Pinpoint the cell where the given text exists, returning its [X, Y] midpoint coordinate. 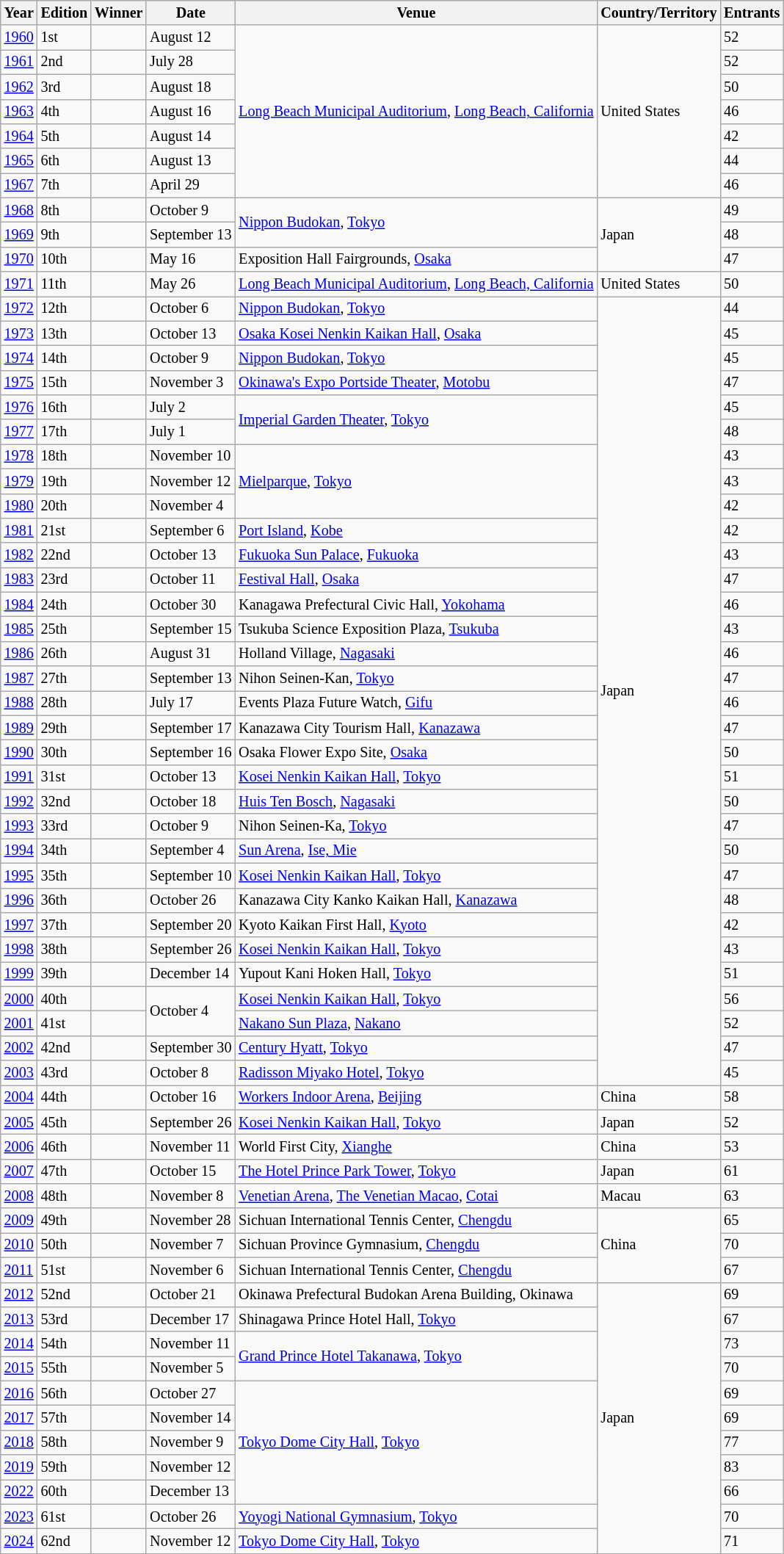
12th [65, 309]
1971 [19, 284]
35th [65, 876]
Venetian Arena, The Venetian Macao, Cotai [415, 1196]
1963 [19, 112]
2019 [19, 1467]
2022 [19, 1492]
1977 [19, 433]
54th [65, 1345]
Winner [119, 13]
Nihon Seinen-Kan, Tokyo [415, 679]
October 6 [191, 309]
October 8 [191, 1073]
1997 [19, 925]
October 4 [191, 1012]
Workers Indoor Arena, Beijing [415, 1098]
1991 [19, 778]
50th [65, 1246]
43rd [65, 1073]
October 30 [191, 605]
51st [65, 1271]
Imperial Garden Theater, Tokyo [415, 420]
December 14 [191, 975]
2014 [19, 1345]
49 [752, 211]
2012 [19, 1295]
44th [65, 1098]
6th [65, 162]
1965 [19, 162]
May 16 [191, 260]
1994 [19, 851]
36th [65, 900]
66 [752, 1492]
Year [19, 13]
1st [65, 38]
1985 [19, 629]
Yupout Kani Hoken Hall, Tokyo [415, 975]
2003 [19, 1073]
Macau [659, 1196]
September 20 [191, 925]
August 31 [191, 654]
73 [752, 1345]
October 11 [191, 580]
1969 [19, 235]
1961 [19, 62]
32nd [65, 802]
Century Hyatt, Tokyo [415, 1049]
38th [65, 950]
August 18 [191, 87]
13th [65, 334]
52nd [65, 1295]
9th [65, 235]
1996 [19, 900]
Mielparque, Tokyo [415, 482]
1998 [19, 950]
2007 [19, 1172]
Exposition Hall Fairgrounds, Osaka [415, 260]
2nd [65, 62]
July 17 [191, 704]
1984 [19, 605]
1979 [19, 482]
1974 [19, 358]
November 3 [191, 383]
29th [65, 728]
60th [65, 1492]
49th [65, 1221]
2015 [19, 1369]
2008 [19, 1196]
Events Plaza Future Watch, Gifu [415, 704]
26th [65, 654]
31st [65, 778]
65 [752, 1221]
November 8 [191, 1196]
2011 [19, 1271]
56th [65, 1394]
2005 [19, 1123]
Nihon Seinen-Ka, Tokyo [415, 827]
November 5 [191, 1369]
April 29 [191, 186]
1962 [19, 87]
September 4 [191, 851]
21st [65, 531]
Holland Village, Nagasaki [415, 654]
September 15 [191, 629]
1970 [19, 260]
Festival Hall, Osaka [415, 580]
8th [65, 211]
2024 [19, 1542]
53rd [65, 1320]
37th [65, 925]
December 13 [191, 1492]
Tsukuba Science Exposition Plaza, Tsukuba [415, 629]
Venue [415, 13]
41st [65, 1024]
1988 [19, 704]
Grand Prince Hotel Takanawa, Tokyo [415, 1357]
45th [65, 1123]
October 18 [191, 802]
24th [65, 605]
Shinagawa Prince Hotel Hall, Tokyo [415, 1320]
October 27 [191, 1394]
28th [65, 704]
December 17 [191, 1320]
November 9 [191, 1443]
4th [65, 112]
2010 [19, 1246]
September 17 [191, 728]
15th [65, 383]
1972 [19, 309]
August 14 [191, 137]
1989 [19, 728]
61st [65, 1517]
34th [65, 851]
1987 [19, 679]
Port Island, Kobe [415, 531]
2000 [19, 1000]
2009 [19, 1221]
1982 [19, 556]
World First City, Xianghe [415, 1147]
May 26 [191, 284]
November 7 [191, 1246]
14th [65, 358]
July 2 [191, 408]
19th [65, 482]
Kanazawa City Kanko Kaikan Hall, Kanazawa [415, 900]
1968 [19, 211]
Sichuan Province Gymnasium, Chengdu [415, 1246]
1981 [19, 531]
22nd [65, 556]
83 [752, 1467]
2016 [19, 1394]
The Hotel Prince Park Tower, Tokyo [415, 1172]
2018 [19, 1443]
November 28 [191, 1221]
3rd [65, 87]
58 [752, 1098]
40th [65, 1000]
July 1 [191, 433]
1983 [19, 580]
1980 [19, 506]
1975 [19, 383]
August 13 [191, 162]
48th [65, 1196]
56 [752, 1000]
25th [65, 629]
2023 [19, 1517]
1964 [19, 137]
August 12 [191, 38]
23rd [65, 580]
1967 [19, 186]
5th [65, 137]
Sun Arena, Ise, Mie [415, 851]
2001 [19, 1024]
63 [752, 1196]
October 15 [191, 1172]
October 16 [191, 1098]
62nd [65, 1542]
18th [65, 457]
September 16 [191, 753]
1976 [19, 408]
39th [65, 975]
1999 [19, 975]
Date [191, 13]
September 10 [191, 876]
16th [65, 408]
November 14 [191, 1418]
Okinawa Prefectural Budokan Arena Building, Okinawa [415, 1295]
1960 [19, 38]
71 [752, 1542]
Osaka Kosei Nenkin Kaikan Hall, Osaka [415, 334]
46th [65, 1147]
Osaka Flower Expo Site, Osaka [415, 753]
November 6 [191, 1271]
Entrants [752, 13]
27th [65, 679]
7th [65, 186]
2017 [19, 1418]
September 30 [191, 1049]
Fukuoka Sun Palace, Fukuoka [415, 556]
17th [65, 433]
58th [65, 1443]
Edition [65, 13]
November 4 [191, 506]
August 16 [191, 112]
2006 [19, 1147]
1978 [19, 457]
59th [65, 1467]
2004 [19, 1098]
July 28 [191, 62]
Kanazawa City Tourism Hall, Kanazawa [415, 728]
47th [65, 1172]
Okinawa's Expo Portside Theater, Motobu [415, 383]
Huis Ten Bosch, Nagasaki [415, 802]
2013 [19, 1320]
77 [752, 1443]
42nd [65, 1049]
Nakano Sun Plaza, Nakano [415, 1024]
55th [65, 1369]
53 [752, 1147]
September 6 [191, 531]
61 [752, 1172]
33rd [65, 827]
10th [65, 260]
57th [65, 1418]
Kanagawa Prefectural Civic Hall, Yokohama [415, 605]
November 10 [191, 457]
1993 [19, 827]
1973 [19, 334]
30th [65, 753]
Kyoto Kaikan First Hall, Kyoto [415, 925]
Yoyogi National Gymnasium, Tokyo [415, 1517]
October 21 [191, 1295]
1990 [19, 753]
11th [65, 284]
1992 [19, 802]
1986 [19, 654]
Country/Territory [659, 13]
Radisson Miyako Hotel, Tokyo [415, 1073]
2002 [19, 1049]
20th [65, 506]
1995 [19, 876]
